Identify which cell holds the provided text, then report its [x, y] central coordinate. 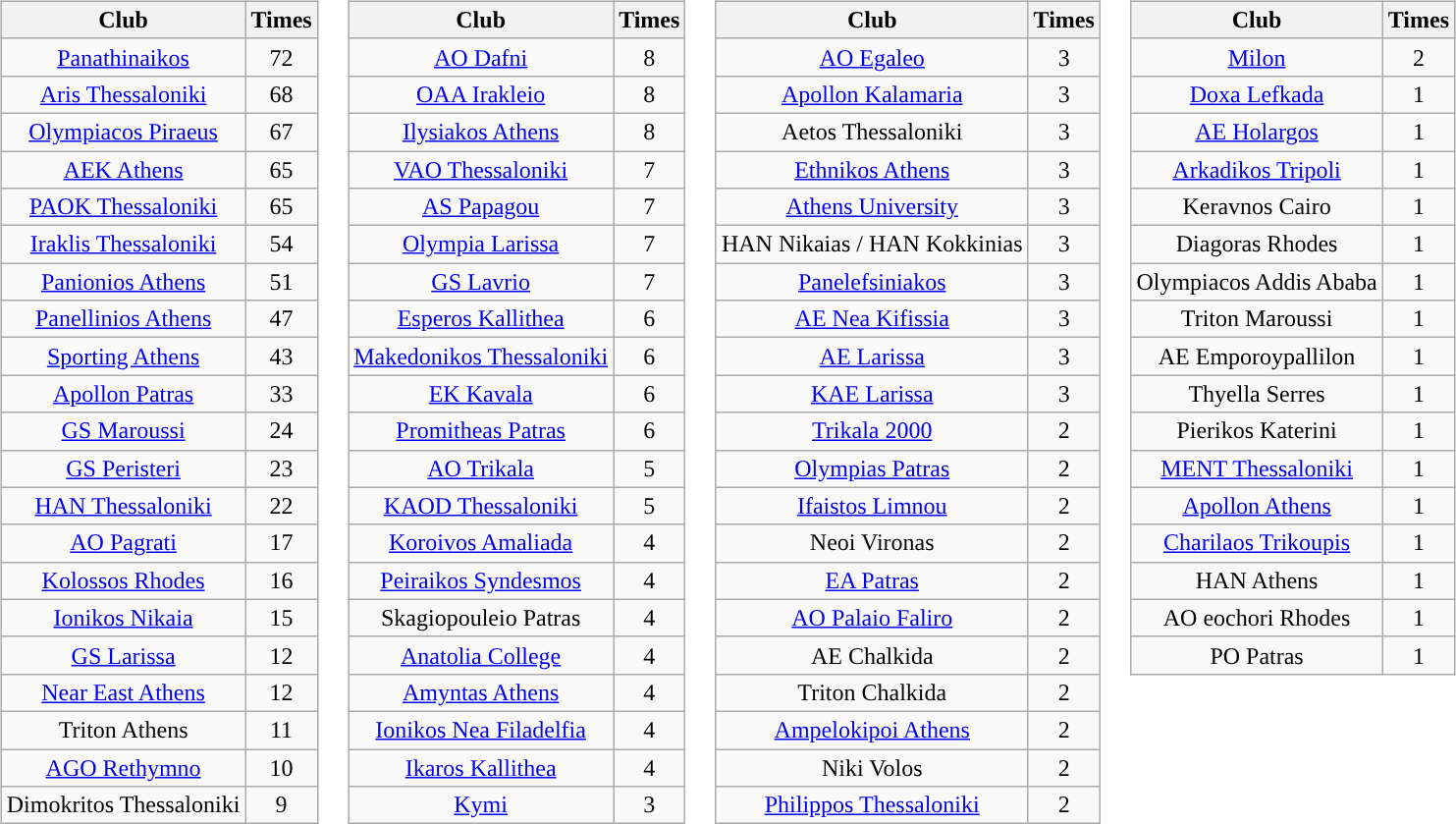
Promitheas Patras [481, 431]
Thyella Serres [1257, 394]
33 [281, 394]
Amyntas Athens [481, 692]
Niki Volos [872, 767]
AO Egaleo [872, 57]
Aris Thessaloniki [124, 94]
GS Peristeri [124, 468]
47 [281, 319]
Apollon Athens [1257, 506]
Apollon Patras [124, 394]
72 [281, 57]
Kolossos Rhodes [124, 580]
Ethnikos Athens [872, 170]
AE Nea Kifissia [872, 319]
Trikala 2000 [872, 431]
AE Larissa [872, 357]
Skagiopouleio Patras [481, 618]
68 [281, 94]
MENT Thessaloniki [1257, 468]
EA Patras [872, 580]
Near East Athens [124, 692]
Olympia Larissa [481, 245]
Olympias Patras [872, 468]
HAN Thessaloniki [124, 506]
Milon [1257, 57]
AGO Rethymno [124, 767]
Pierikos Katerini [1257, 431]
Aetos Thessaloniki [872, 132]
AO Dafni [481, 57]
Panelefsiniakos [872, 282]
Kymi [481, 805]
Apollon Kalamaria [872, 94]
Ampelokipoi Athens [872, 730]
Ionikos Nea Filadelfia [481, 730]
Neoi Vironas [872, 543]
KAOD Thessaloniki [481, 506]
Sporting Athens [124, 357]
HAN Athens [1257, 580]
22 [281, 506]
Triton Chalkida [872, 692]
Ilysiakos Athens [481, 132]
Keravnos Cairo [1257, 207]
HAN Nikaias / HAN Kokkinias [872, 245]
15 [281, 618]
Iraklis Thessaloniki [124, 245]
Doxa Lefkada [1257, 94]
AE Emporoypallilon [1257, 357]
Triton Athens [124, 730]
AS Papagou [481, 207]
Αrkadikos Tripoli [1257, 170]
54 [281, 245]
10 [281, 767]
43 [281, 357]
23 [281, 468]
GS Maroussi [124, 431]
GS Lavrio [481, 282]
Ikaros Kallithea [481, 767]
AE Chalkida [872, 655]
AE Holargos [1257, 132]
Olympiacos Addis Ababa [1257, 282]
24 [281, 431]
AO eochori Rhodes [1257, 618]
Ionikos Nikaia [124, 618]
Esperos Kallithea [481, 319]
51 [281, 282]
AO Palaio Faliro [872, 618]
17 [281, 543]
AO Pagrati [124, 543]
Athens University [872, 207]
Charilaos Trikoupis [1257, 543]
16 [281, 580]
67 [281, 132]
AO Trikala [481, 468]
AEK Athens [124, 170]
Anatolia College [481, 655]
11 [281, 730]
PAOK Thessaloniki [124, 207]
GS Larissa [124, 655]
Triton Maroussi [1257, 319]
Olympiacos Piraeus [124, 132]
PO Patras [1257, 655]
OAA Irakleio [481, 94]
Dimokritos Thessaloniki [124, 805]
Ifaistos Limnou [872, 506]
Panellinios Athens [124, 319]
Panathinaikos [124, 57]
VAO Thessaloniki [481, 170]
KAE Larissa [872, 394]
Koroivos Amaliada [481, 543]
Philippos Thessaloniki [872, 805]
9 [281, 805]
Makedonikos Thessaloniki [481, 357]
EK Kavala [481, 394]
Peiraikos Syndesmos [481, 580]
Diagoras Rhodes [1257, 245]
Panionios Athens [124, 282]
